Identify which cell holds the provided text, then report its (x, y) central coordinate. 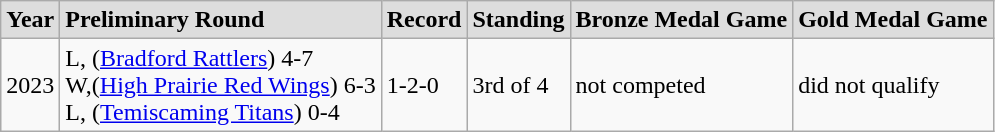
Record (424, 20)
did not qualify (893, 85)
Standing (518, 20)
Year (30, 20)
1-2-0 (424, 85)
Preliminary Round (220, 20)
Bronze Medal Game (682, 20)
3rd of 4 (518, 85)
L, (Bradford Rattlers) 4-7W,(High Prairie Red Wings) 6-3L, (Temiscaming Titans) 0-4 (220, 85)
Gold Medal Game (893, 20)
not competed (682, 85)
2023 (30, 85)
